Return the [X, Y] coordinate for the center point of the cell that contains the specified text.  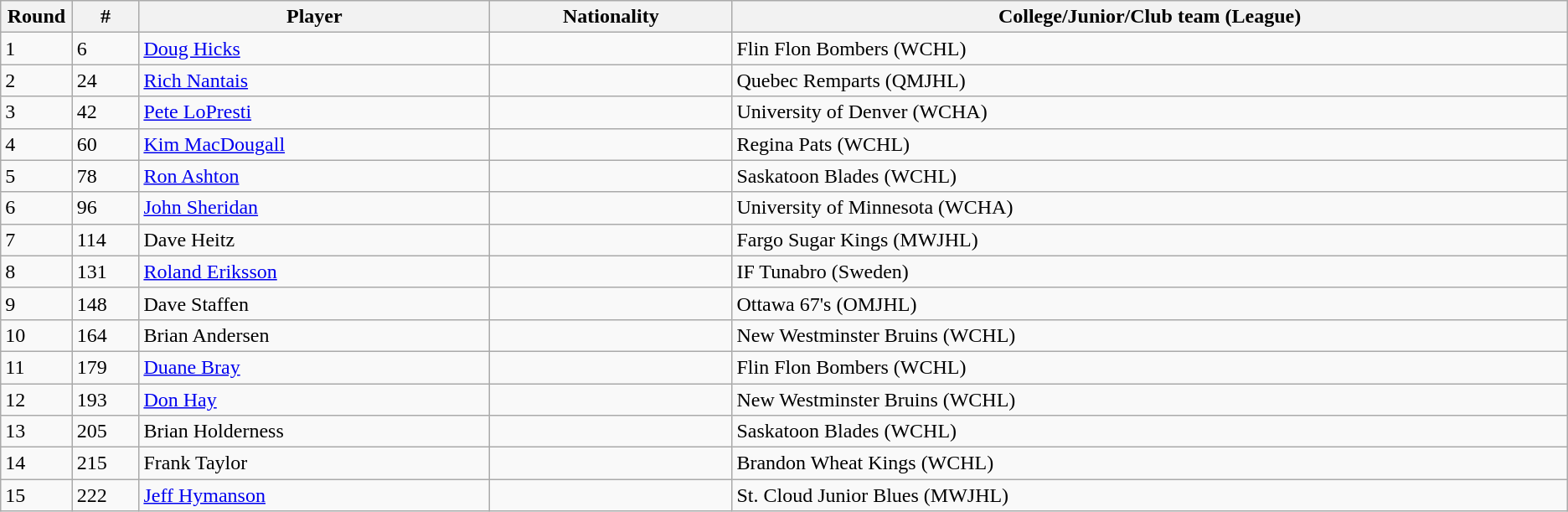
Doug Hicks [315, 49]
24 [106, 80]
15 [37, 495]
Brian Andersen [315, 335]
Ottawa 67's (OMJHL) [1149, 303]
University of Denver (WCHA) [1149, 112]
John Sheridan [315, 208]
St. Cloud Junior Blues (MWJHL) [1149, 495]
5 [37, 176]
222 [106, 495]
9 [37, 303]
13 [37, 432]
205 [106, 432]
Kim MacDougall [315, 144]
114 [106, 240]
Duane Bray [315, 367]
8 [37, 272]
Ron Ashton [315, 176]
University of Minnesota (WCHA) [1149, 208]
14 [37, 463]
Dave Staffen [315, 303]
Quebec Remparts (QMJHL) [1149, 80]
4 [37, 144]
131 [106, 272]
78 [106, 176]
Round [37, 17]
Roland Eriksson [315, 272]
Rich Nantais [315, 80]
3 [37, 112]
# [106, 17]
60 [106, 144]
148 [106, 303]
Brian Holderness [315, 432]
11 [37, 367]
215 [106, 463]
Frank Taylor [315, 463]
164 [106, 335]
12 [37, 400]
Player [315, 17]
96 [106, 208]
Don Hay [315, 400]
Jeff Hymanson [315, 495]
Fargo Sugar Kings (MWJHL) [1149, 240]
Dave Heitz [315, 240]
IF Tunabro (Sweden) [1149, 272]
College/Junior/Club team (League) [1149, 17]
Regina Pats (WCHL) [1149, 144]
2 [37, 80]
1 [37, 49]
179 [106, 367]
7 [37, 240]
42 [106, 112]
Brandon Wheat Kings (WCHL) [1149, 463]
193 [106, 400]
Pete LoPresti [315, 112]
10 [37, 335]
Nationality [611, 17]
